Capture the cell that displays the provided text and extract its [x, y] central coordinate. 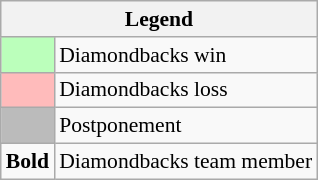
Diamondbacks team member [186, 162]
Diamondbacks loss [186, 90]
Legend [159, 19]
Bold [28, 162]
Postponement [186, 126]
Diamondbacks win [186, 55]
